Return (x, y) of the center of cell containing provided text 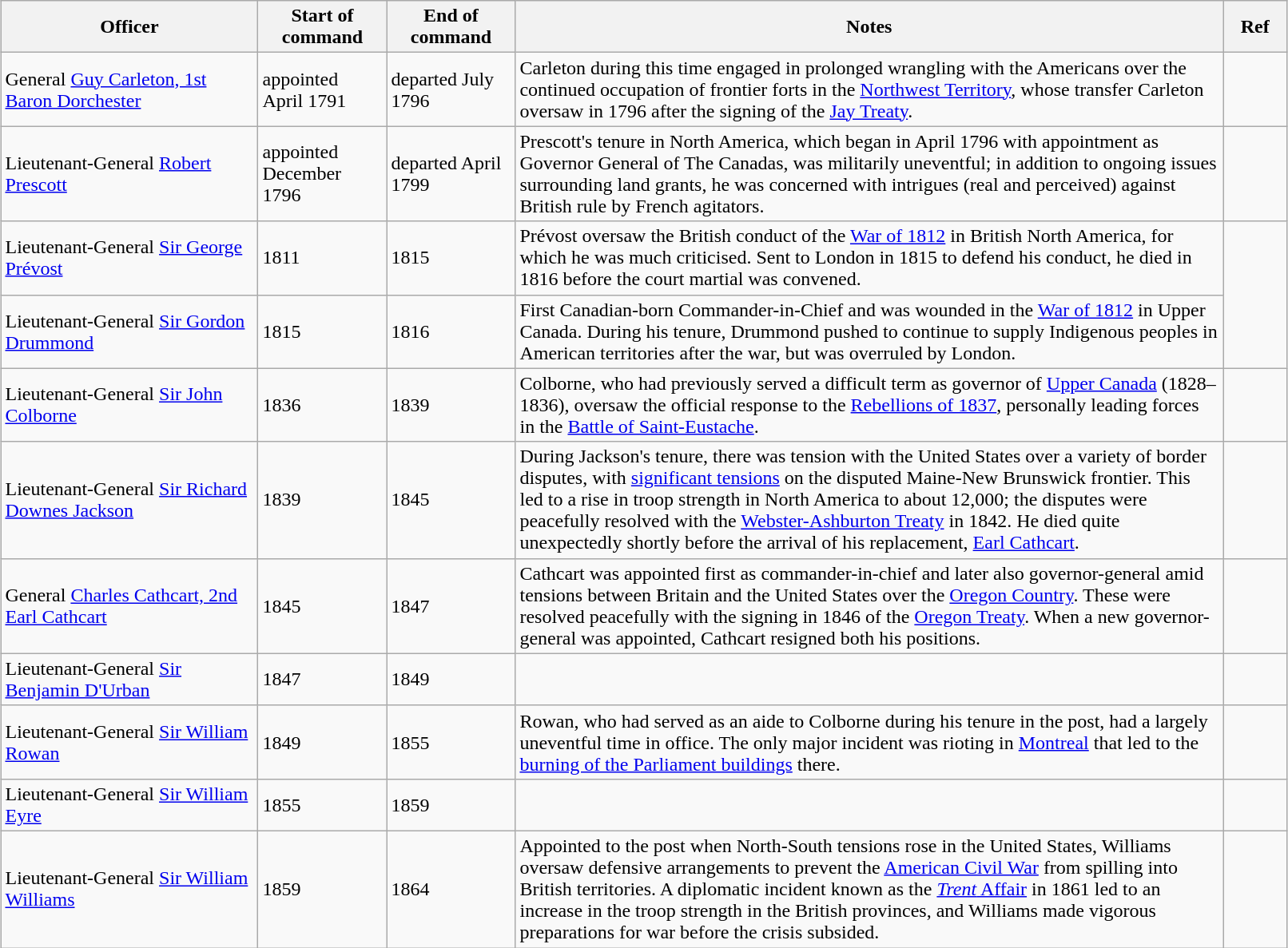
Lieutenant-General Sir John Colborne (129, 405)
Lieutenant-General Sir Richard Downes Jackson (129, 500)
Lieutenant-General Sir William Rowan (129, 742)
departed April 1799 (451, 174)
1864 (451, 889)
1816 (451, 331)
Notes (869, 27)
1836 (323, 405)
departed July 1796 (451, 89)
Ref (1255, 27)
Start of command (323, 27)
Lieutenant-General Robert Prescott (129, 174)
Lieutenant-General Sir Gordon Drummond (129, 331)
End of command (451, 27)
1811 (323, 258)
appointed December 1796 (323, 174)
appointed April 1791 (323, 89)
Lieutenant-General Sir William Eyre (129, 805)
Lieutenant-General Sir George Prévost (129, 258)
Officer (129, 27)
General Charles Cathcart, 2nd Earl Cathcart (129, 605)
Lieutenant-General Sir Benjamin D'Urban (129, 679)
Lieutenant-General Sir William Williams (129, 889)
General Guy Carleton, 1st Baron Dorchester (129, 89)
